Identify which cell holds the provided text, then report its (x, y) central coordinate. 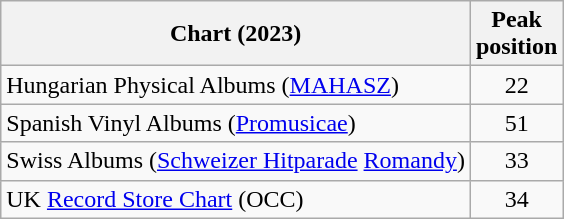
22 (516, 85)
Chart (2023) (236, 34)
34 (516, 199)
Peakposition (516, 34)
UK Record Store Chart (OCC) (236, 199)
51 (516, 123)
Hungarian Physical Albums (MAHASZ) (236, 85)
Swiss Albums (Schweizer Hitparade Romandy) (236, 161)
33 (516, 161)
Spanish Vinyl Albums (Promusicae) (236, 123)
